Output the [X, Y] coordinate of the center of the cell containing the given text.  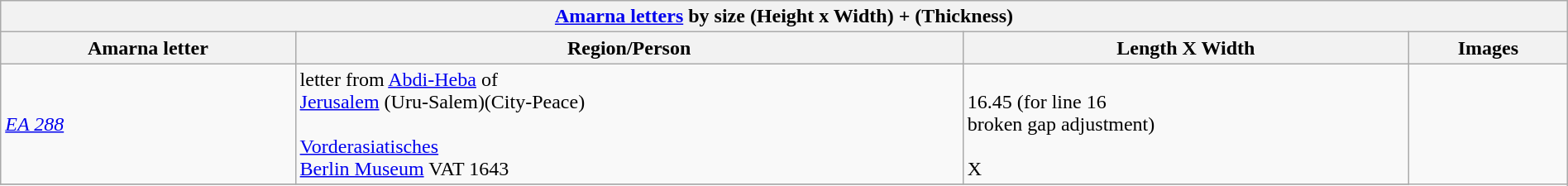
16.45 (for line 16 broken gap adjustment)X [1186, 124]
Amarna letter [148, 48]
Length X Width [1186, 48]
Region/Person [629, 48]
Amarna letters by size (Height x Width) + (Thickness) [784, 17]
EA 288 [148, 124]
Images [1489, 48]
letter from Abdi-Heba of Jerusalem (Uru-Salem)(City-Peace)VorderasiatischesBerlin Museum VAT 1643 [629, 124]
